Return the (x, y) coordinate for the center point of the cell that contains the specified text.  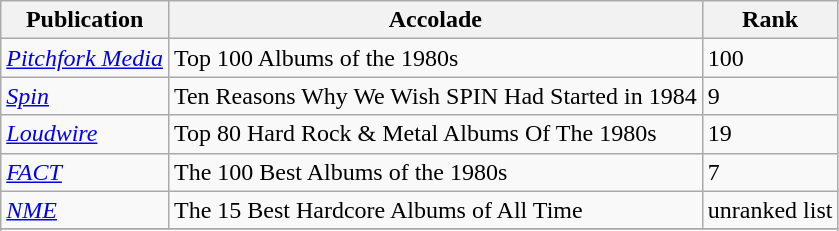
Top 80 Hard Rock & Metal Albums Of The 1980s (435, 134)
Rank (770, 20)
9 (770, 96)
7 (770, 172)
Accolade (435, 20)
100 (770, 58)
Publication (85, 20)
Loudwire (85, 134)
Top 100 Albums of the 1980s (435, 58)
NME (85, 210)
The 15 Best Hardcore Albums of All Time (435, 210)
Pitchfork Media (85, 58)
Ten Reasons Why We Wish SPIN Had Started in 1984 (435, 96)
Spin (85, 96)
unranked list (770, 210)
19 (770, 134)
FACT (85, 172)
The 100 Best Albums of the 1980s (435, 172)
